Locate the cell with the specified text and output its (X, Y) center coordinate. 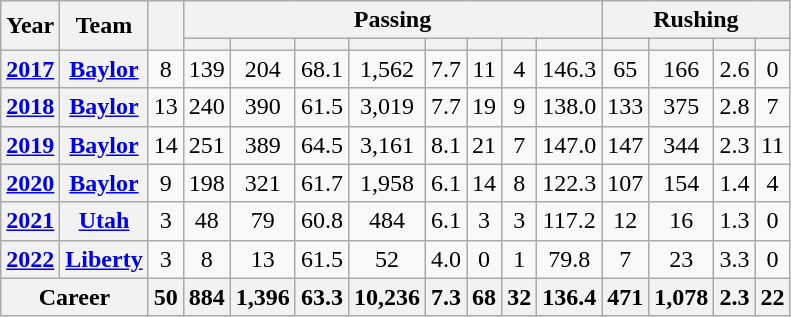
484 (386, 221)
52 (386, 259)
146.3 (570, 69)
10,236 (386, 297)
1,396 (262, 297)
23 (682, 259)
Liberty (104, 259)
Year (30, 26)
68.1 (322, 69)
2021 (30, 221)
3,161 (386, 145)
1,562 (386, 69)
4.0 (446, 259)
107 (626, 183)
139 (206, 69)
8.1 (446, 145)
154 (682, 183)
64.5 (322, 145)
2018 (30, 107)
65 (626, 69)
Utah (104, 221)
19 (484, 107)
389 (262, 145)
2.8 (734, 107)
1 (520, 259)
198 (206, 183)
166 (682, 69)
204 (262, 69)
133 (626, 107)
68 (484, 297)
32 (520, 297)
1.4 (734, 183)
60.8 (322, 221)
344 (682, 145)
1,078 (682, 297)
12 (626, 221)
321 (262, 183)
79 (262, 221)
16 (682, 221)
7.3 (446, 297)
2.6 (734, 69)
251 (206, 145)
138.0 (570, 107)
2022 (30, 259)
3,019 (386, 107)
147 (626, 145)
3.3 (734, 259)
Rushing (696, 20)
884 (206, 297)
50 (166, 297)
122.3 (570, 183)
63.3 (322, 297)
240 (206, 107)
21 (484, 145)
2017 (30, 69)
22 (772, 297)
48 (206, 221)
Team (104, 26)
1,958 (386, 183)
2020 (30, 183)
2019 (30, 145)
Passing (392, 20)
1.3 (734, 221)
136.4 (570, 297)
61.7 (322, 183)
390 (262, 107)
471 (626, 297)
Career (74, 297)
79.8 (570, 259)
147.0 (570, 145)
375 (682, 107)
117.2 (570, 221)
